Return the [x, y] coordinate for the center point of the cell that contains the specified text.  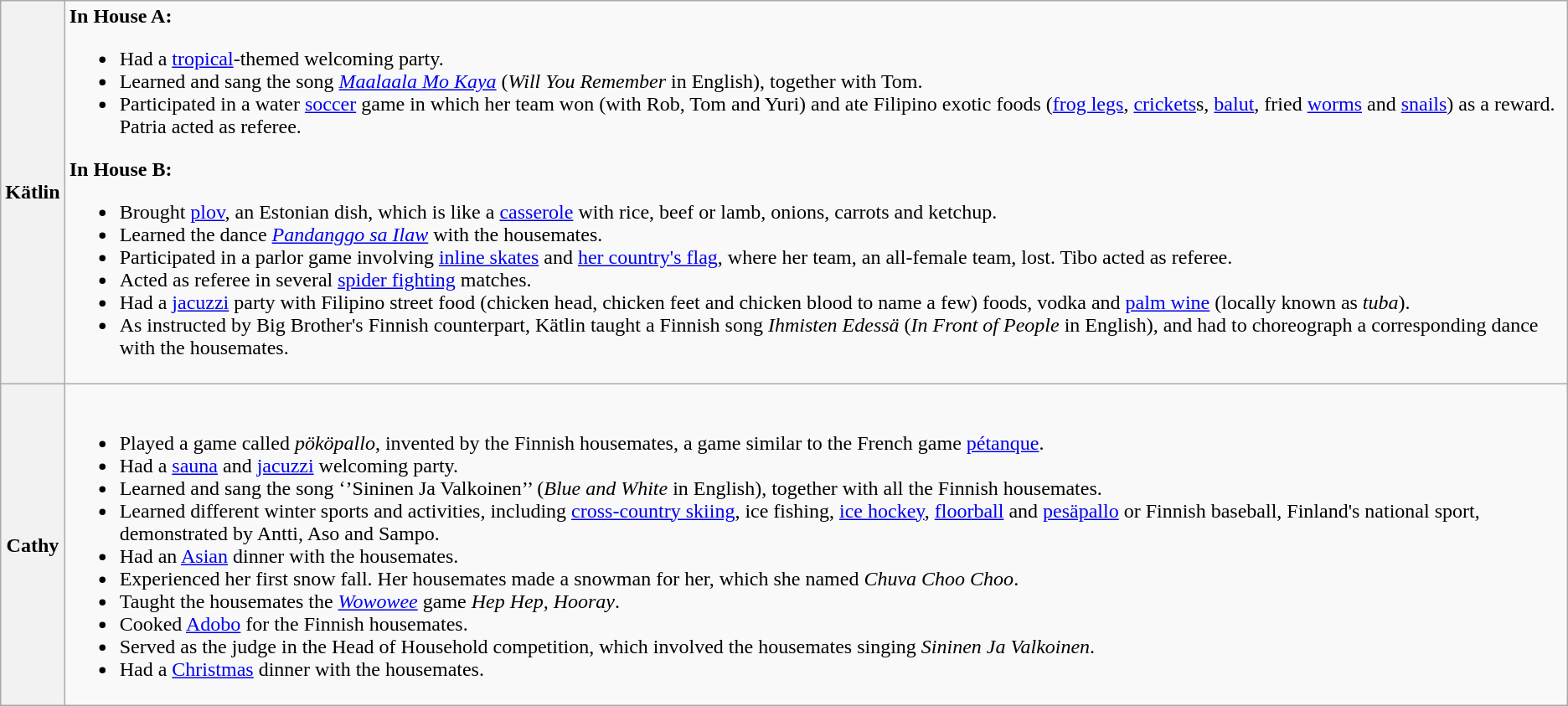
Cathy [33, 544]
Kätlin [33, 193]
